Provide the [X, Y] coordinate of the cell's center where the given text is located.  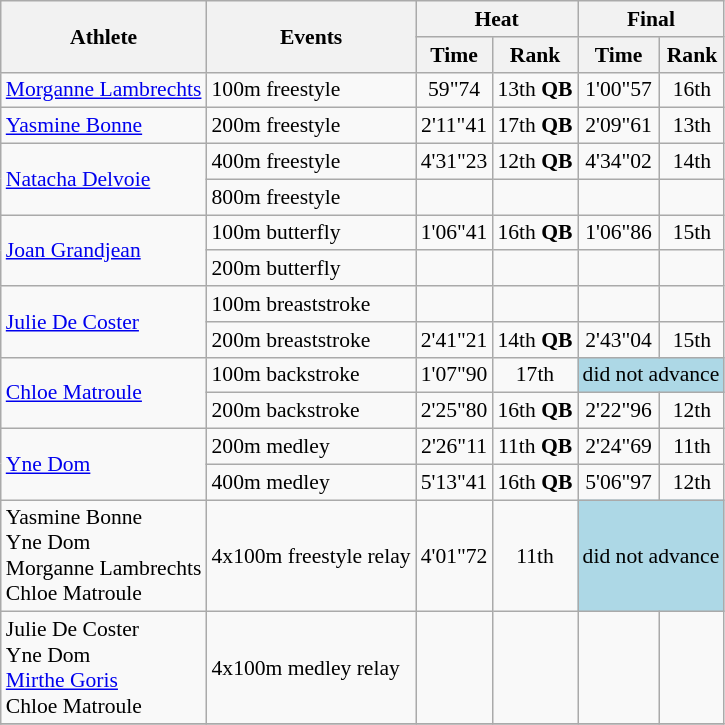
2'25"80 [454, 411]
100m freestyle [312, 90]
Yasmine Bonne [104, 126]
14th [692, 162]
1'07"90 [454, 375]
Julie De CosterYne DomMirthe GorisChloe Matroule [104, 668]
16th [692, 90]
5'13"41 [454, 482]
Athlete [104, 36]
Joan Grandjean [104, 250]
Chloe Matroule [104, 392]
13th [692, 126]
2'11"41 [454, 126]
17th QB [534, 126]
200m butterfly [312, 269]
400m medley [312, 482]
Morganne Lambrechts [104, 90]
13th QB [534, 90]
5'06"97 [619, 482]
2'22"96 [619, 411]
Yasmine BonneYne DomMorganne LambrechtsChloe Matroule [104, 556]
Events [312, 36]
4'01"72 [454, 556]
Yne Dom [104, 464]
4x100m freestyle relay [312, 556]
100m breaststroke [312, 304]
2'24"69 [619, 447]
2'09"61 [619, 126]
1'00"57 [619, 90]
1'06"86 [619, 233]
Natacha Delvoie [104, 180]
100m butterfly [312, 233]
59"74 [454, 90]
200m freestyle [312, 126]
14th QB [534, 340]
4'34"02 [619, 162]
200m breaststroke [312, 340]
Heat [497, 19]
2'26"11 [454, 447]
Julie De Coster [104, 322]
400m freestyle [312, 162]
17th [534, 375]
200m backstroke [312, 411]
12th QB [534, 162]
200m medley [312, 447]
2'43"04 [619, 340]
11th QB [534, 447]
4x100m medley relay [312, 668]
Final [652, 19]
800m freestyle [312, 197]
1'06"41 [454, 233]
100m backstroke [312, 375]
2'41"21 [454, 340]
4'31"23 [454, 162]
